Extract the [X, Y] coordinate from the center of the cell holding the provided text.  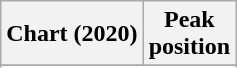
Peakposition [189, 34]
Chart (2020) [72, 34]
